Detect which cell encompasses the target text, then output its [X, Y] center coordinate. 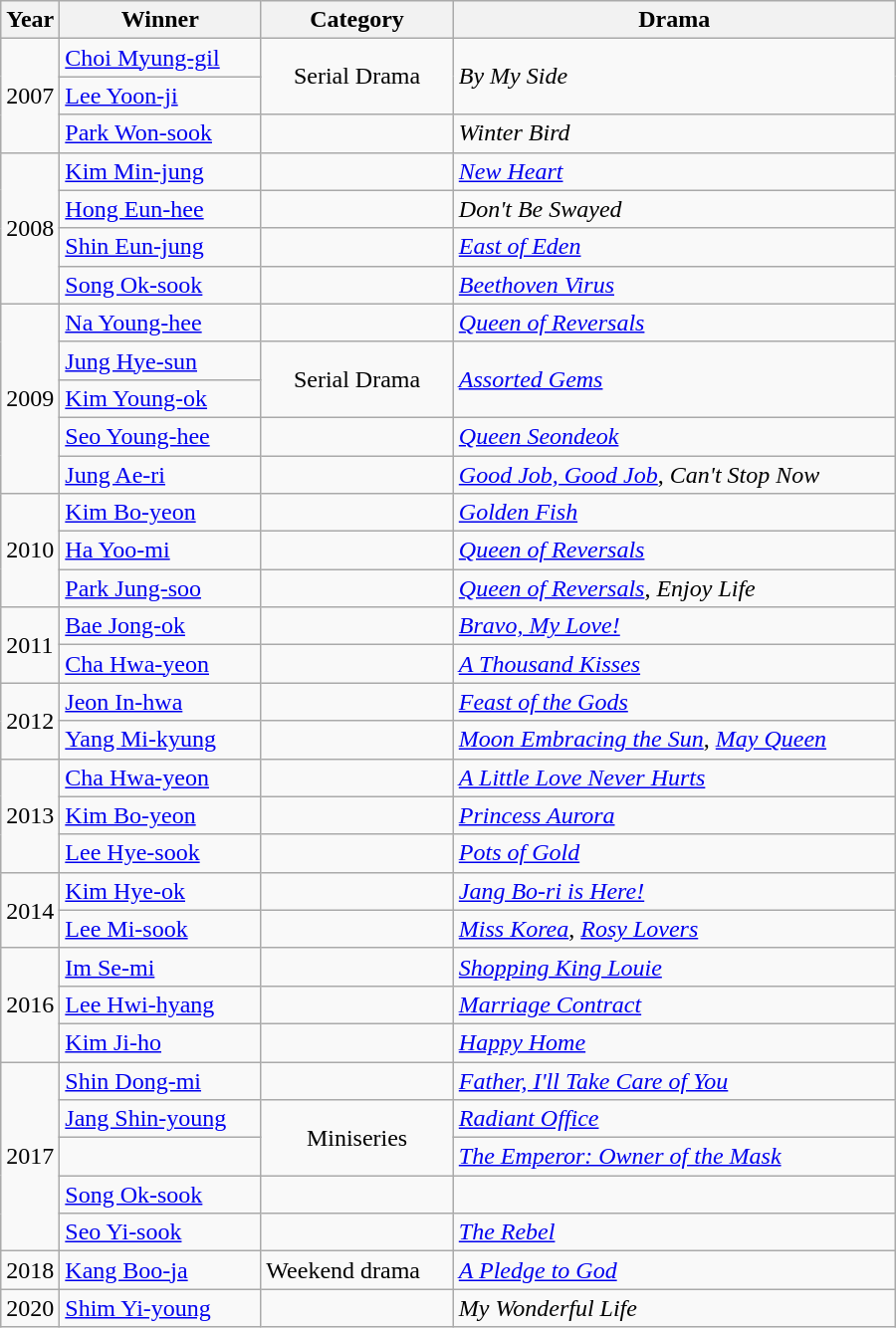
Jang Shin-young [160, 1119]
Seo Yi-sook [160, 1232]
Feast of the Gods [674, 702]
Na Young-hee [160, 323]
The Rebel [674, 1232]
2014 [30, 910]
Ha Yoo-mi [160, 551]
Princess Aurora [674, 815]
A Thousand Kisses [674, 664]
2013 [30, 815]
Jang Bo-ri is Here! [674, 891]
Park Won-sook [160, 133]
Kim Ji-ho [160, 1042]
Weekend drama [356, 1270]
2009 [30, 398]
Drama [674, 20]
Father, I'll Take Care of You [674, 1080]
Queen Seondeok [674, 436]
Shopping King Louie [674, 967]
Kim Young-ok [160, 398]
Kim Min-jung [160, 171]
2008 [30, 228]
A Little Love Never Hurts [674, 777]
Yang Mi-kyung [160, 740]
My Wonderful Life [674, 1308]
Jung Ae-ri [160, 475]
Happy Home [674, 1042]
Lee Mi-sook [160, 929]
Good Job, Good Job, Can't Stop Now [674, 475]
Radiant Office [674, 1119]
A Pledge to God [674, 1270]
By My Side [674, 77]
2018 [30, 1270]
Assorted Gems [674, 379]
2012 [30, 721]
2010 [30, 551]
Golden Fish [674, 513]
Shin Eun-jung [160, 247]
Seo Young-hee [160, 436]
Shin Dong-mi [160, 1080]
The Emperor: Owner of the Mask [674, 1157]
East of Eden [674, 247]
Queen of Reversals, Enjoy Life [674, 588]
Park Jung-soo [160, 588]
Moon Embracing the Sun, May Queen [674, 740]
Bae Jong-ok [160, 626]
Winner [160, 20]
Hong Eun-hee [160, 209]
Kim Hye-ok [160, 891]
Bravo, My Love! [674, 626]
2020 [30, 1308]
Im Se-mi [160, 967]
Lee Yoon-ji [160, 96]
2017 [30, 1156]
Category [356, 20]
Pots of Gold [674, 853]
2007 [30, 96]
Kang Boo-ja [160, 1270]
Miniseries [356, 1138]
Miss Korea, Rosy Lovers [674, 929]
Marriage Contract [674, 1004]
Lee Hwi-hyang [160, 1004]
2016 [30, 1004]
Jung Hye-sun [160, 360]
Lee Hye-sook [160, 853]
Choi Myung-gil [160, 58]
New Heart [674, 171]
Beethoven Virus [674, 285]
Don't Be Swayed [674, 209]
Winter Bird [674, 133]
2011 [30, 645]
Year [30, 20]
Jeon In-hwa [160, 702]
Shim Yi-young [160, 1308]
